Scan for the cell matching the given text and deliver its [X, Y] coordinate at center. 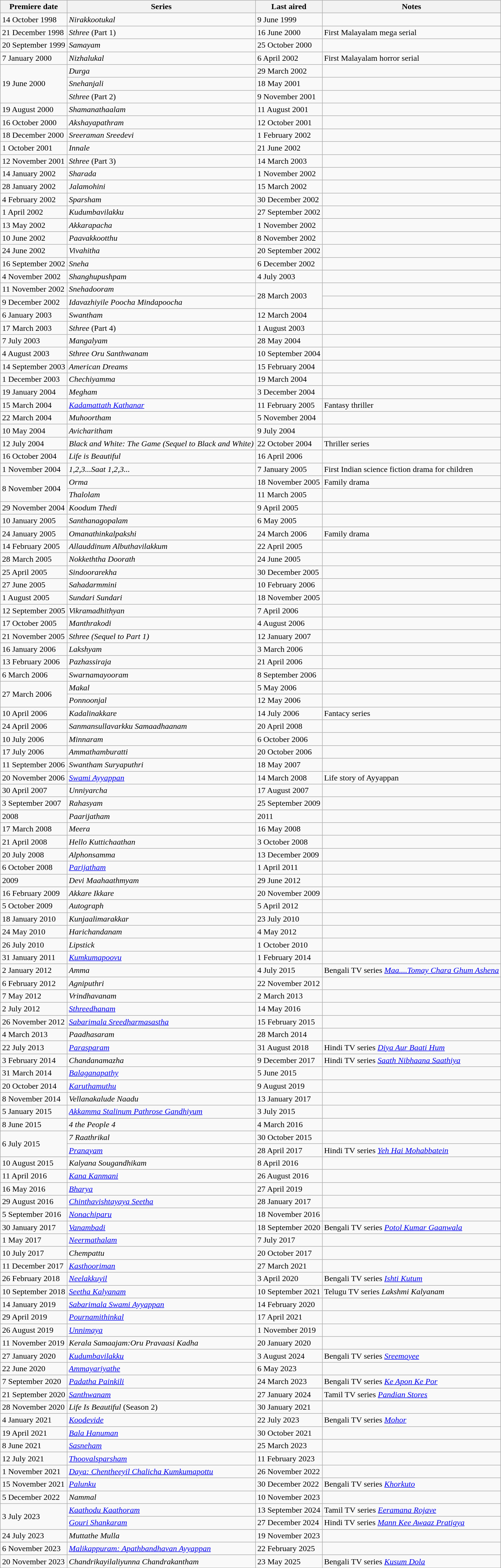
6 October 2006 [289, 739]
9 June 1999 [289, 20]
9 December 2002 [34, 302]
2 July 2012 [34, 1009]
Sthree (Part 2) [161, 97]
1 December 2003 [34, 379]
6 April 2002 [289, 58]
Bengali TV series Mohor [411, 1420]
Lipstick [161, 945]
Life is Beautiful [161, 456]
4 March 2016 [289, 1124]
20 October 2014 [34, 1086]
24 June 2002 [34, 251]
1 November 2021 [34, 1471]
25 April 2005 [34, 572]
24 March 2023 [289, 1381]
7 July 2003 [34, 341]
30 December 2002 [289, 200]
11 March 2005 [289, 495]
12 January 2007 [289, 636]
16 September 2002 [34, 264]
20 November 2006 [34, 777]
26 August 2019 [34, 1330]
28 March 2014 [289, 1035]
1 October 2001 [34, 148]
Jalamohini [161, 187]
7 April 2006 [289, 611]
20 September 1999 [34, 45]
13 May 2002 [34, 225]
14 February 2020 [289, 1304]
Sabarimala Swami Ayyappan [161, 1304]
10 November 2023 [289, 1497]
Malikappuram: Apathbandhavan Ayyappan [161, 1548]
8 November 2014 [34, 1099]
5 November 2004 [289, 418]
Vellanakalude Naadu [161, 1099]
Sundari Sundari [161, 598]
1 October 2010 [289, 945]
16 May 2016 [34, 1189]
Thoovalsparsham [161, 1459]
19 August 2000 [34, 109]
Chandrikayilaliyunna Chandrakantham [161, 1561]
18 January 2010 [34, 919]
10 August 2015 [34, 1163]
26 November 2022 [289, 1471]
20 September 2002 [289, 251]
21 April 2006 [289, 662]
6 December 2002 [289, 264]
First Malayalam horror serial [411, 58]
24 July 2023 [34, 1536]
Ponnoonjal [161, 700]
22 July 2013 [34, 1047]
Sthree (Sequel to Part 1) [161, 636]
8 June 2015 [34, 1124]
Fantacy series [411, 713]
16 April 2006 [289, 456]
3 December 2004 [289, 392]
Manthrakodi [161, 623]
American Dreams [161, 366]
15 February 2004 [289, 366]
Hindi TV series Mann Kee Awaaz Pratigya [411, 1523]
6 July 2015 [34, 1144]
Sthreedhanam [161, 1009]
Swarnamayooram [161, 675]
2008 [34, 816]
22 June 2020 [34, 1368]
Kerala Samaajam:Oru Pravaasi Kadha [161, 1343]
24 January 2005 [34, 533]
Gouri Shankaram [161, 1523]
Sahadarmmini [161, 585]
Sneha [161, 264]
18 December 2000 [34, 135]
Chempattu [161, 1253]
23 May 2025 [289, 1561]
Kumkumapoovu [161, 957]
Pournamithinkal [161, 1317]
Kunjaalimarakkar [161, 919]
24 May 2010 [34, 932]
30 January 2017 [34, 1227]
Daya: Chentheeyil Chalicha Kumkumapottu [161, 1471]
12 March 2004 [289, 315]
Last aired [289, 7]
5 April 2012 [289, 906]
Parijatham [161, 868]
10 July 2006 [34, 739]
Balaganapathy [161, 1073]
19 April 2021 [34, 1433]
6 January 2003 [34, 315]
23 July 2010 [289, 919]
11 November 2002 [34, 289]
24 April 2006 [34, 726]
18 September 2020 [289, 1227]
9 July 2004 [289, 431]
15 February 2015 [289, 1022]
Bala Hanuman [161, 1433]
14 September 2003 [34, 366]
6 March 2006 [34, 675]
21 December 1998 [34, 32]
Amma [161, 970]
Unnimaya [161, 1330]
Palunku [161, 1484]
Vivahitha [161, 251]
Bharya [161, 1189]
8 June 2021 [34, 1446]
10 September 2004 [289, 353]
20 November 2023 [34, 1561]
Hindi TV series Yeh Hai Mohabbatein [411, 1150]
22 July 2023 [289, 1420]
14 January 2019 [34, 1304]
7 July 2017 [289, 1240]
5 December 2022 [34, 1497]
Kadalinakkare [161, 713]
Samayam [161, 45]
30 April 2007 [34, 791]
Kaathodu Kaathoram [161, 1510]
Life Is Beautiful (Season 2) [161, 1407]
15 March 2004 [34, 405]
17 March 2008 [34, 829]
12 July 2004 [34, 444]
2009 [34, 880]
Paavakkootthu [161, 238]
5 October 2009 [34, 906]
Makal [161, 688]
Series [161, 7]
10 September 2018 [34, 1292]
1 February 2014 [289, 957]
Akkarapacha [161, 225]
3 April 2020 [289, 1279]
Paadhasaram [161, 1035]
Sthree (Part 3) [161, 161]
14 October 1998 [34, 20]
Kadamattath Kathanar [161, 405]
Tamil TV series Pandian Stores [411, 1394]
28 May 2004 [289, 341]
7 September 2020 [34, 1381]
1,2,3...Saat 1,2,3... [161, 469]
10 June 2002 [34, 238]
31 August 2018 [289, 1047]
29 August 2016 [34, 1202]
3 September 2007 [34, 803]
Bengali TV series Ke Apon Ke Por [411, 1381]
14 May 2016 [289, 1009]
30 December 2005 [289, 572]
26 February 2018 [34, 1279]
Meera [161, 829]
Orma [161, 482]
25 September 2009 [289, 803]
17 August 2007 [289, 791]
2011 [289, 816]
19 March 2004 [289, 379]
20 January 2020 [289, 1343]
5 May 2006 [289, 688]
Sthree (Part 4) [161, 328]
Seetha Kalyanam [161, 1292]
4 August 2006 [289, 623]
28 January 2017 [289, 1202]
11 December 2017 [34, 1266]
4 August 2003 [34, 353]
Sabarimala Sreedharmasastha [161, 1022]
11 August 2001 [289, 109]
Hindi TV series Saath Nibhaana Saathiya [411, 1060]
27 April 2019 [289, 1189]
21 September 2020 [34, 1394]
12 October 2001 [289, 122]
Muhoortham [161, 418]
22 March 2004 [34, 418]
Mangalyam [161, 341]
Chinthavishtayaya Seetha [161, 1202]
12 May 2006 [289, 700]
5 January 2015 [34, 1112]
10 September 2021 [289, 1292]
7 Raathrikal [161, 1137]
19 January 2004 [34, 392]
4 March 2013 [34, 1035]
Life story of Ayyappan [411, 777]
10 April 2006 [34, 713]
27 March 2006 [34, 694]
25 March 2023 [289, 1446]
13 February 2006 [34, 662]
3 February 2014 [34, 1060]
First Malayalam mega serial [411, 32]
19 June 2000 [34, 84]
22 April 2005 [289, 546]
6 May 2005 [289, 521]
Paarijatham [161, 816]
6 November 2023 [34, 1548]
6 May 2023 [289, 1368]
9 April 2005 [289, 508]
Nizhalukal [161, 58]
Sparsham [161, 200]
8 November 2004 [34, 488]
19 November 2023 [289, 1536]
Shanghupushpam [161, 276]
13 January 2017 [289, 1099]
Innale [161, 148]
30 October 2015 [289, 1137]
Swantham Suryaputhri [161, 765]
7 January 2005 [289, 469]
26 August 2016 [289, 1176]
22 October 2004 [289, 444]
29 March 2002 [289, 71]
Swantham [161, 315]
Allauddinum Albuthavilakkum [161, 546]
1 August 2005 [34, 598]
Muttathe Mulla [161, 1536]
Megham [161, 392]
17 July 2006 [34, 752]
1 April 2011 [289, 868]
Bengali TV series Maa....Tomay Chara Ghum Ashena [411, 970]
24 March 2006 [289, 533]
Swami Ayyappan [161, 777]
Sthree Oru Santhwanam [161, 353]
11 February 2005 [289, 405]
11 September 2006 [34, 765]
17 April 2021 [289, 1317]
28 March 2005 [34, 559]
9 August 2019 [289, 1086]
Shamanathaalam [161, 109]
Snehanjali [161, 84]
30 October 2021 [289, 1433]
3 July 2023 [34, 1516]
1 April 2002 [34, 212]
20 April 2008 [289, 726]
5 September 2016 [34, 1215]
15 March 2002 [289, 187]
20 October 2017 [289, 1253]
Sharada [161, 174]
1 August 2003 [289, 328]
14 February 2005 [34, 546]
21 April 2008 [34, 842]
Parasparam [161, 1047]
4 November 2002 [34, 276]
Neelakkuyil [161, 1279]
14 July 2006 [289, 713]
27 January 2020 [34, 1356]
11 April 2016 [34, 1176]
1 May 2017 [34, 1240]
Devi Maahaathmyam [161, 880]
29 April 2019 [34, 1317]
14 January 2002 [34, 174]
16 October 2000 [34, 122]
Vanambadi [161, 1227]
3 July 2015 [289, 1112]
10 February 2006 [289, 585]
3 March 2006 [289, 649]
Avicharitham [161, 431]
29 June 2012 [289, 880]
13 December 2009 [289, 855]
17 March 2003 [34, 328]
12 November 2001 [34, 161]
Sthree (Part 1) [161, 32]
3 August 2024 [289, 1356]
Notes [411, 7]
Ammathamburatti [161, 752]
4 May 2012 [289, 932]
Minnaram [161, 739]
28 January 2002 [34, 187]
6 October 2008 [34, 868]
Akkamma Stalinum Pathrose Gandhiyum [161, 1112]
Tamil TV series Eeramana Rojave [411, 1510]
Bengali TV series Sreemoyee [411, 1356]
Hindi TV series Diya Aur Baati Hum [411, 1047]
3 October 2008 [289, 842]
22 November 2012 [289, 983]
Nirakkootukal [161, 20]
30 December 2022 [289, 1484]
Sanmansullavarkku Samaadhaanam [161, 726]
16 June 2000 [289, 32]
Thalolam [161, 495]
25 October 2000 [289, 45]
26 July 2010 [34, 945]
Nokkeththa Doorath [161, 559]
Koodevide [161, 1420]
13 September 2024 [289, 1510]
1 November 2004 [34, 469]
10 January 2005 [34, 521]
11 November 2019 [34, 1343]
2 January 2012 [34, 970]
26 November 2012 [34, 1022]
Akkare Ikkare [161, 893]
8 September 2006 [289, 675]
Fantasy thriller [411, 405]
4 February 2002 [34, 200]
9 December 2017 [289, 1060]
18 November 2016 [289, 1215]
27 September 2002 [289, 212]
12 September 2005 [34, 611]
20 November 2009 [289, 893]
Bengali TV series Khorkuto [411, 1484]
Sindoorarekha [161, 572]
12 July 2021 [34, 1459]
1 February 2002 [289, 135]
Pranayam [161, 1150]
14 March 2003 [289, 161]
Padatha Painkili [161, 1381]
Unniyarcha [161, 791]
Nammal [161, 1497]
15 November 2021 [34, 1484]
Ammayariyathe [161, 1368]
Sreeraman Sreedevi [161, 135]
Rahasyam [161, 803]
5 June 2015 [289, 1073]
Santhanagopalam [161, 521]
Thriller series [411, 444]
Karuthamuthu [161, 1086]
4 the People 4 [161, 1124]
Hello Kuttichaathan [161, 842]
8 November 2002 [289, 238]
11 February 2023 [289, 1459]
Harichandanam [161, 932]
Nonachiparu [161, 1215]
2 March 2013 [289, 996]
Alphonsamma [161, 855]
7 May 2012 [34, 996]
16 February 2009 [34, 893]
20 October 2006 [289, 752]
Kana Kanmani [161, 1176]
Durga [161, 71]
28 March 2003 [289, 296]
22 February 2025 [289, 1548]
16 January 2006 [34, 649]
Neermathalam [161, 1240]
Bengali TV series Ishti Kutum [411, 1279]
4 July 2015 [289, 970]
21 November 2005 [34, 636]
27 January 2024 [289, 1394]
28 November 2020 [34, 1407]
24 June 2005 [289, 559]
27 December 2024 [289, 1523]
4 July 2003 [289, 276]
Koodum Thedi [161, 508]
Telugu TV series Lakshmi Kalyanam [411, 1292]
31 March 2014 [34, 1073]
21 June 2002 [289, 148]
Sasneham [161, 1446]
27 June 2005 [34, 585]
18 May 2007 [289, 765]
10 May 2004 [34, 431]
Premiere date [34, 7]
Chandanamazha [161, 1060]
18 May 2001 [289, 84]
31 January 2011 [34, 957]
16 October 2004 [34, 456]
Agniputhri [161, 983]
Vikramadhithyan [161, 611]
Omanathinkalpakshi [161, 533]
Bengali TV series Potol Kumar Gaanwala [411, 1227]
Santhwanam [161, 1394]
7 January 2000 [34, 58]
16 May 2008 [289, 829]
10 July 2017 [34, 1253]
1 November 2019 [289, 1330]
Vrindhavanam [161, 996]
First Indian science fiction drama for children [411, 469]
Bengali TV series Kusum Dola [411, 1561]
Idavazhiyile Poocha Mindapoocha [161, 302]
Chechiyamma [161, 379]
Kasthooriman [161, 1266]
27 March 2021 [289, 1266]
6 February 2012 [34, 983]
Black and White: The Game (Sequel to Black and White) [161, 444]
9 November 2001 [289, 97]
Pazhassiraja [161, 662]
17 October 2005 [34, 623]
8 April 2016 [289, 1163]
20 July 2008 [34, 855]
14 March 2008 [289, 777]
Autograph [161, 906]
29 November 2004 [34, 508]
Akshayapathram [161, 122]
4 January 2021 [34, 1420]
Lakshyam [161, 649]
Kalyana Sougandhikam [161, 1163]
28 April 2017 [289, 1150]
Snehadooram [161, 289]
30 January 2021 [289, 1407]
